Return the [X, Y] coordinate for the center point of the cell that contains the specified text.  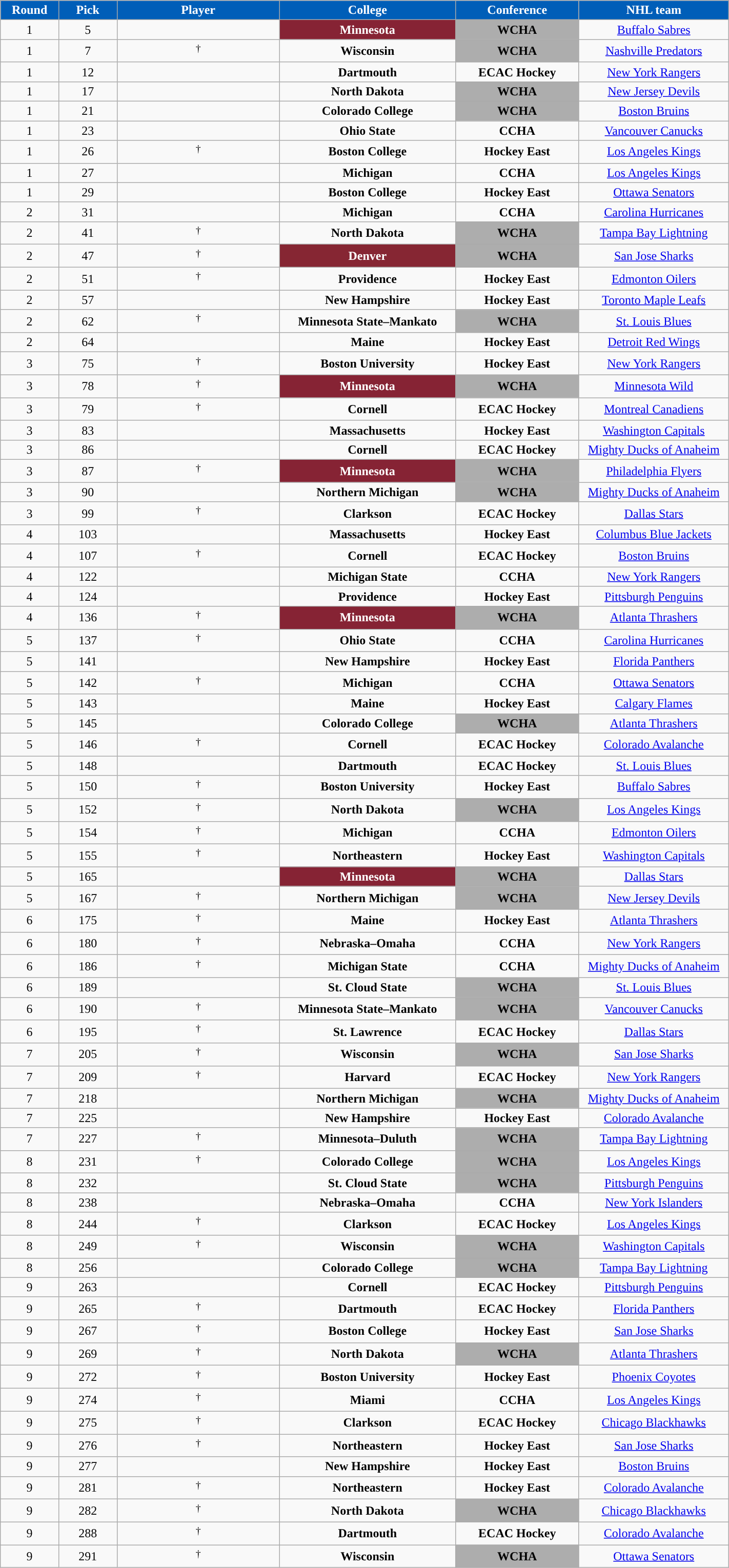
141 [88, 662]
276 [88, 1445]
154 [88, 832]
195 [88, 1031]
Harvard [367, 1077]
249 [88, 1247]
165 [88, 877]
Player [198, 10]
62 [88, 321]
29 [88, 192]
47 [88, 256]
267 [88, 1332]
291 [88, 1556]
167 [88, 898]
244 [88, 1224]
Montreal Canadiens [654, 409]
Calgary Flames [654, 704]
Nashville Predators [654, 51]
186 [88, 967]
189 [88, 987]
281 [88, 1488]
137 [88, 641]
272 [88, 1377]
145 [88, 723]
College [367, 10]
238 [88, 1203]
231 [88, 1162]
12 [88, 72]
Minnesota Wild [654, 386]
180 [88, 943]
277 [88, 1467]
27 [88, 173]
288 [88, 1534]
148 [88, 766]
75 [88, 364]
227 [88, 1139]
269 [88, 1354]
225 [88, 1118]
51 [88, 279]
256 [88, 1268]
90 [88, 492]
87 [88, 472]
263 [88, 1287]
Philadelphia Flyers [654, 472]
142 [88, 683]
275 [88, 1423]
79 [88, 409]
31 [88, 212]
Miami [367, 1400]
41 [88, 233]
150 [88, 787]
26 [88, 152]
282 [88, 1511]
190 [88, 1009]
218 [88, 1098]
175 [88, 921]
64 [88, 342]
103 [88, 535]
Minnesota–Duluth [367, 1139]
Columbus Blue Jackets [654, 535]
Phoenix Coyotes [654, 1377]
99 [88, 514]
21 [88, 111]
Conference [517, 10]
St. Lawrence [367, 1031]
Detroit Red Wings [654, 342]
124 [88, 596]
Pick [88, 10]
265 [88, 1308]
86 [88, 450]
152 [88, 810]
136 [88, 617]
78 [88, 386]
143 [88, 704]
209 [88, 1077]
232 [88, 1183]
NHL team [654, 10]
Denver [367, 256]
23 [88, 131]
17 [88, 91]
205 [88, 1055]
New York Islanders [654, 1203]
107 [88, 556]
Round [30, 10]
155 [88, 856]
83 [88, 430]
274 [88, 1400]
57 [88, 300]
Toronto Maple Leafs [654, 300]
122 [88, 577]
146 [88, 744]
